Provide the [X, Y] coordinate of the cell's center where the given text is located.  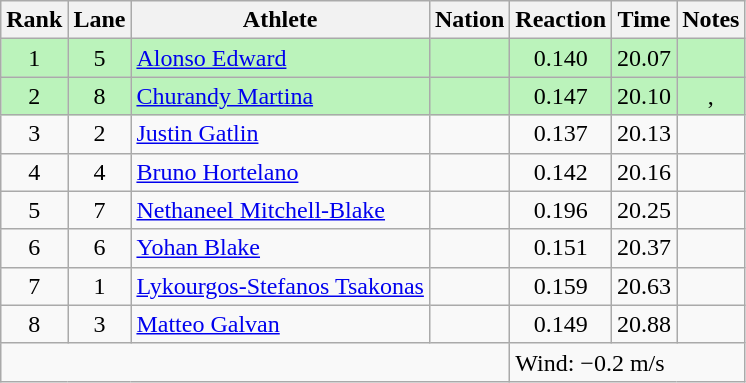
0.196 [561, 210]
Nation [469, 20]
20.25 [644, 210]
20.37 [644, 248]
, [711, 96]
Bruno Hortelano [280, 172]
0.137 [561, 134]
Lykourgos-Stefanos Tsakonas [280, 286]
Justin Gatlin [280, 134]
Matteo Galvan [280, 324]
0.159 [561, 286]
Time [644, 20]
20.10 [644, 96]
Rank [34, 20]
0.140 [561, 58]
Churandy Martina [280, 96]
Lane [100, 20]
Reaction [561, 20]
Notes [711, 20]
20.07 [644, 58]
0.151 [561, 248]
0.149 [561, 324]
0.147 [561, 96]
0.142 [561, 172]
Yohan Blake [280, 248]
Alonso Edward [280, 58]
Athlete [280, 20]
Nethaneel Mitchell-Blake [280, 210]
Wind: −0.2 m/s [628, 362]
20.16 [644, 172]
20.88 [644, 324]
20.13 [644, 134]
20.63 [644, 286]
